Detect which cell encompasses the target text, then output its (x, y) center coordinate. 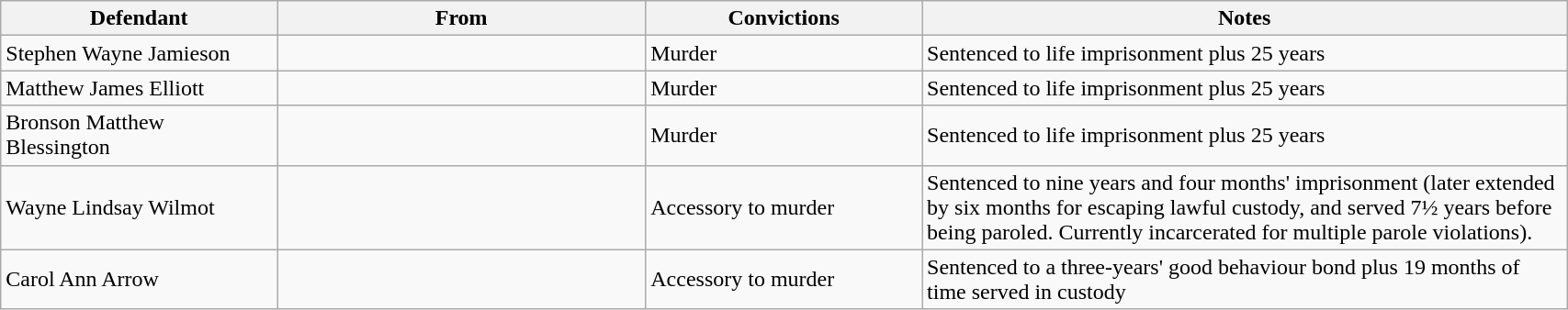
From (461, 18)
Stephen Wayne Jamieson (140, 53)
Defendant (140, 18)
Matthew James Elliott (140, 88)
Bronson Matthew Blessington (140, 136)
Convictions (784, 18)
Carol Ann Arrow (140, 279)
Wayne Lindsay Wilmot (140, 207)
Notes (1245, 18)
Sentenced to a three-years' good behaviour bond plus 19 months of time served in custody (1245, 279)
